Extract the (X, Y) coordinate from the center of the cell holding the provided text.  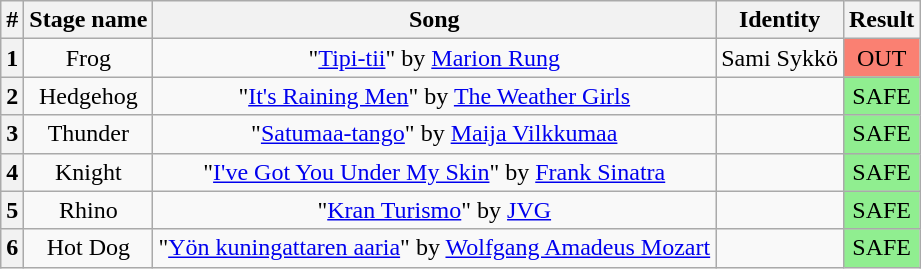
3 (12, 134)
"Tipi-tii" by Marion Rung (434, 58)
OUT (881, 58)
Stage name (88, 20)
# (12, 20)
Hedgehog (88, 96)
"Satumaa-tango" by Maija Vilkkumaa (434, 134)
Frog (88, 58)
Rhino (88, 210)
Thunder (88, 134)
5 (12, 210)
Identity (780, 20)
1 (12, 58)
"It's Raining Men" by The Weather Girls (434, 96)
Song (434, 20)
"I've Got You Under My Skin" by Frank Sinatra (434, 172)
Hot Dog (88, 248)
"Kran Turismo" by JVG (434, 210)
Result (881, 20)
Knight (88, 172)
6 (12, 248)
Sami Sykkö (780, 58)
4 (12, 172)
2 (12, 96)
"Yön kuningattaren aaria" by Wolfgang Amadeus Mozart (434, 248)
